Capture the cell that displays the provided text and extract its (X, Y) central coordinate. 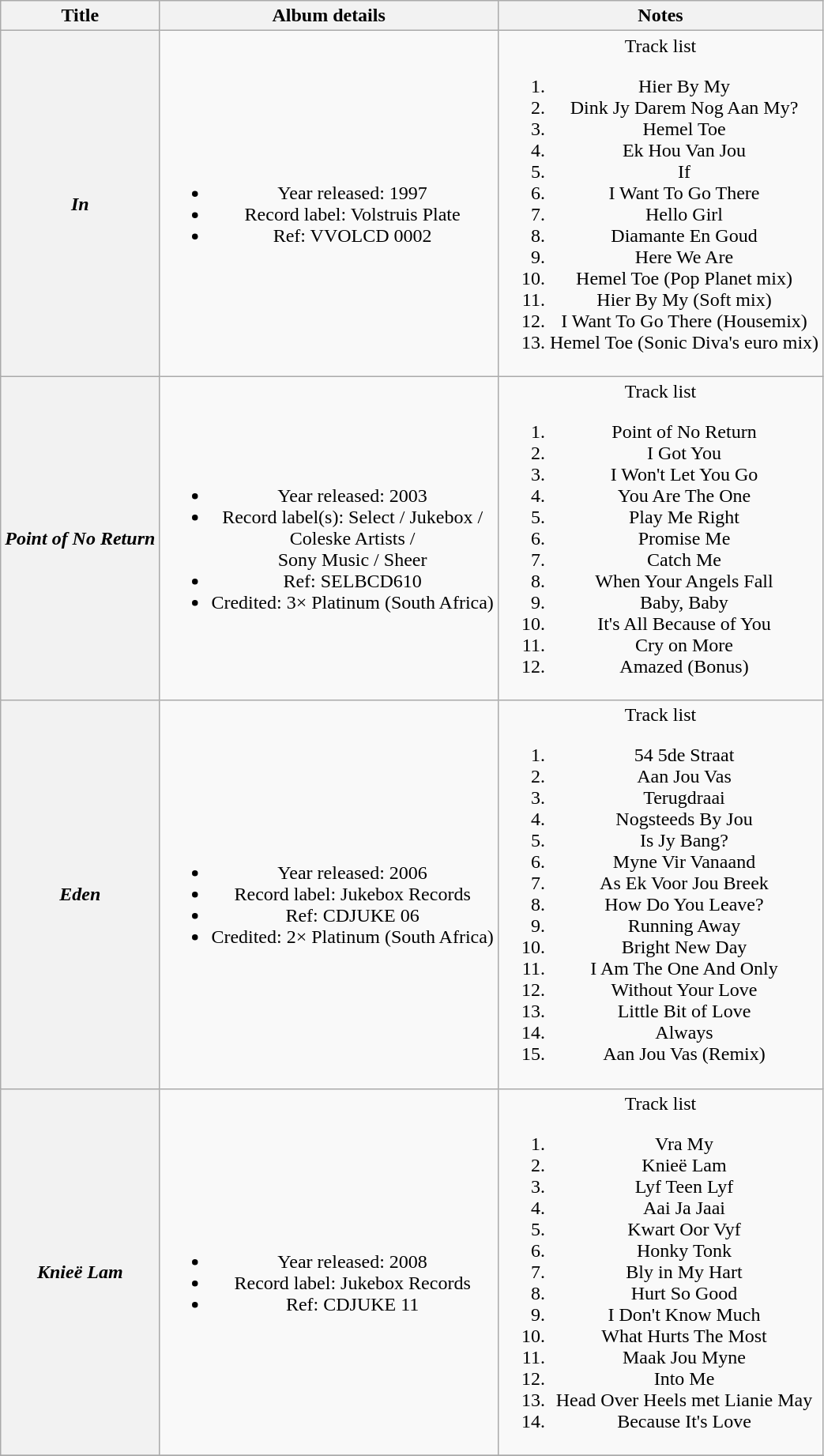
Point of No Return (81, 538)
Title (81, 16)
Year released: 2006Record label: Jukebox RecordsRef: CDJUKE 06Credited: 2× Platinum (South Africa) (329, 895)
Year released: 2008Record label: Jukebox RecordsRef: CDJUKE 11 (329, 1272)
Knieë Lam (81, 1272)
Album details (329, 16)
Year released: 1997Record label: Volstruis PlateRef: VVOLCD 0002 (329, 204)
In (81, 204)
Year released: 2003Record label(s): Select / Jukebox / Coleske Artists / Sony Music / SheerRef: SELBCD610Credited: 3× Platinum (South Africa) (329, 538)
Eden (81, 895)
Notes (660, 16)
